Determine the [x, y] coordinate at the center of the cell enclosing the given text.  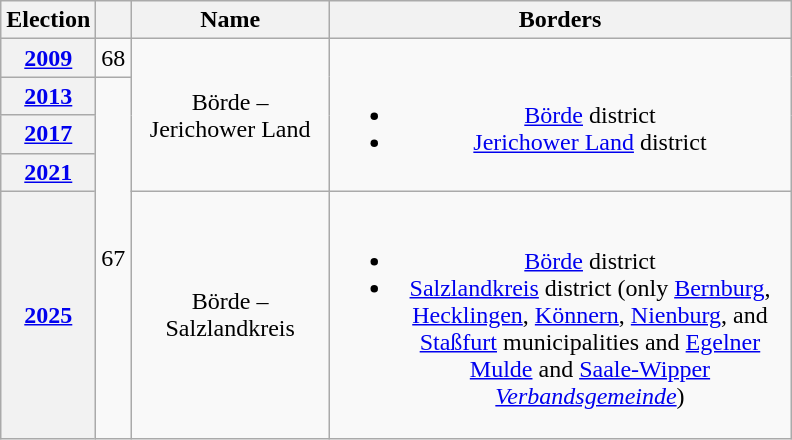
2025 [48, 315]
Borders [560, 20]
67 [114, 258]
Börde districtJerichower Land district [560, 115]
68 [114, 58]
2009 [48, 58]
2017 [48, 134]
2021 [48, 172]
Börde – Jerichower Land [230, 115]
2013 [48, 96]
Börde – Salzlandkreis [230, 315]
Name [230, 20]
Election [48, 20]
